Locate the cell with the specified text and output its [x, y] center coordinate. 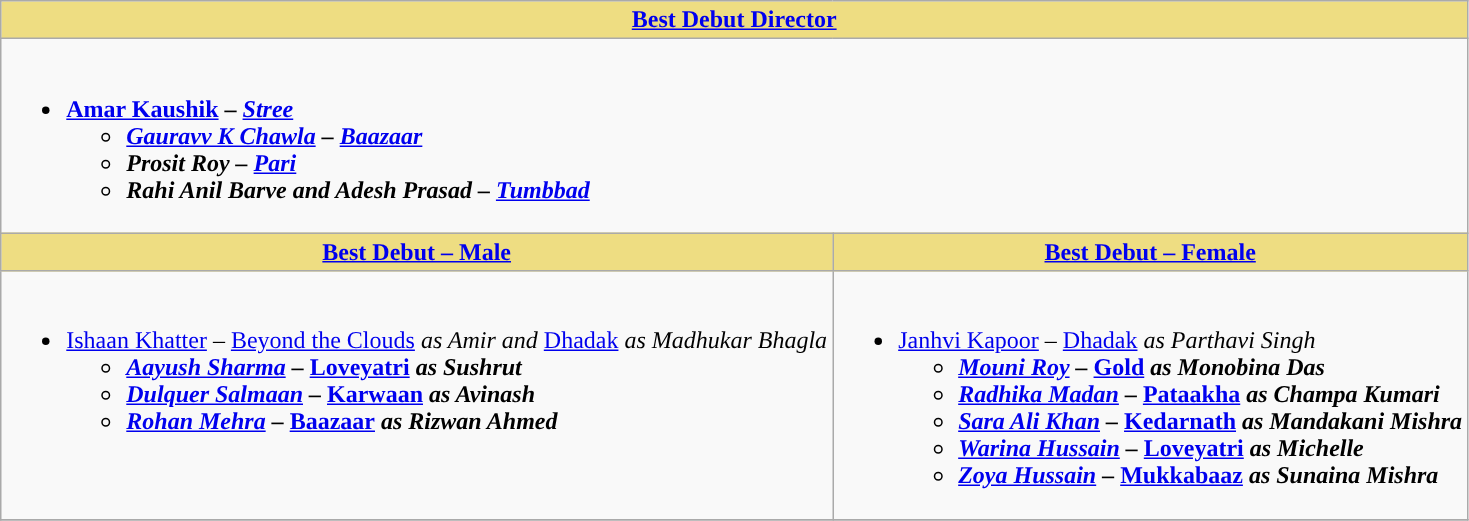
Best Debut Director [734, 20]
Best Debut – Male [417, 252]
Best Debut – Female [1150, 252]
Amar Kaushik – StreeGauravv K Chawla – BaazaarProsit Roy – PariRahi Anil Barve and Adesh Prasad – Tumbbad [734, 136]
